Locate the cell with the specified text and output its [x, y] center coordinate. 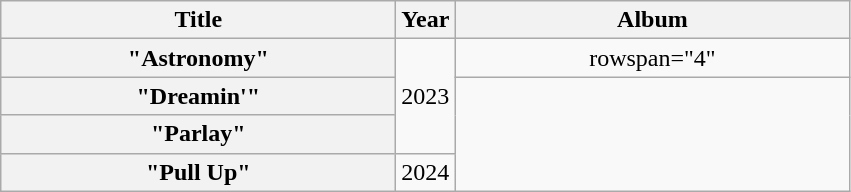
Title [198, 20]
"Dreamin'" [198, 96]
Album [652, 20]
Year [426, 20]
2023 [426, 96]
2024 [426, 172]
rowspan="4" [652, 58]
"Pull Up" [198, 172]
"Parlay" [198, 134]
"Astronomy" [198, 58]
